For the text-containing cell, return its midpoint in (X, Y) coordinate format. 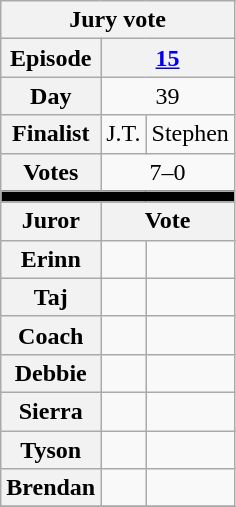
Vote (168, 221)
Brendan (51, 488)
Juror (51, 221)
Day (51, 96)
Taj (51, 297)
Episode (51, 58)
Votes (51, 172)
Debbie (51, 373)
J.T. (124, 134)
7–0 (168, 172)
Stephen (190, 134)
15 (168, 58)
Jury vote (118, 20)
Finalist (51, 134)
Erinn (51, 259)
39 (168, 96)
Sierra (51, 411)
Tyson (51, 449)
Coach (51, 335)
